Extract the [x, y] coordinate from the center of the cell holding the provided text.  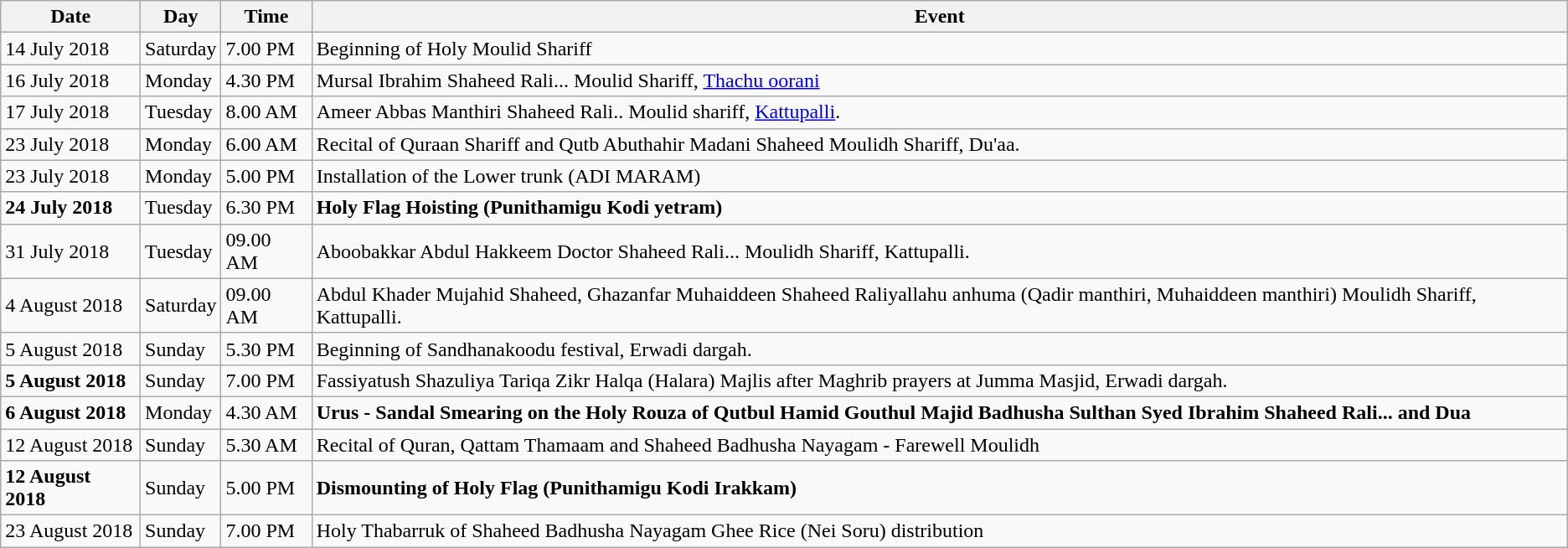
Recital of Quraan Shariff and Qutb Abuthahir Madani Shaheed Moulidh Shariff, Du'aa. [940, 144]
Ameer Abbas Manthiri Shaheed Rali.. Moulid shariff, Kattupalli. [940, 112]
31 July 2018 [70, 251]
6.00 AM [266, 144]
Recital of Quran, Qattam Thamaam and Shaheed Badhusha Nayagam - Farewell Moulidh [940, 445]
4.30 PM [266, 80]
4 August 2018 [70, 305]
Beginning of Holy Moulid Shariff [940, 49]
5.30 PM [266, 349]
Aboobakkar Abdul Hakkeem Doctor Shaheed Rali... Moulidh Shariff, Kattupalli. [940, 251]
Holy Thabarruk of Shaheed Badhusha Nayagam Ghee Rice (Nei Soru) distribution [940, 531]
24 July 2018 [70, 208]
16 July 2018 [70, 80]
17 July 2018 [70, 112]
4.30 AM [266, 412]
Day [181, 17]
Abdul Khader Mujahid Shaheed, Ghazanfar Muhaiddeen Shaheed Raliyallahu anhuma (Qadir manthiri, Muhaiddeen manthiri) Moulidh Shariff, Kattupalli. [940, 305]
Event [940, 17]
6.30 PM [266, 208]
Date [70, 17]
Urus - Sandal Smearing on the Holy Rouza of Qutbul Hamid Gouthul Majid Badhusha Sulthan Syed Ibrahim Shaheed Rali... and Dua [940, 412]
Mursal Ibrahim Shaheed Rali... Moulid Shariff, Thachu oorani [940, 80]
6 August 2018 [70, 412]
Dismounting of Holy Flag (Punithamigu Kodi Irakkam) [940, 488]
Time [266, 17]
5.30 AM [266, 445]
Beginning of Sandhanakoodu festival, Erwadi dargah. [940, 349]
8.00 AM [266, 112]
14 July 2018 [70, 49]
Holy Flag Hoisting (Punithamigu Kodi yetram) [940, 208]
23 August 2018 [70, 531]
Installation of the Lower trunk (ADI MARAM) [940, 176]
Fassiyatush Shazuliya Tariqa Zikr Halqa (Halara) Majlis after Maghrib prayers at Jumma Masjid, Erwadi dargah. [940, 380]
